Search for the cell housing the specified text and yield its [X, Y] center coordinate. 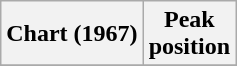
Peakposition [189, 34]
Chart (1967) [72, 34]
